Locate the cell with the specified text and output its (X, Y) center coordinate. 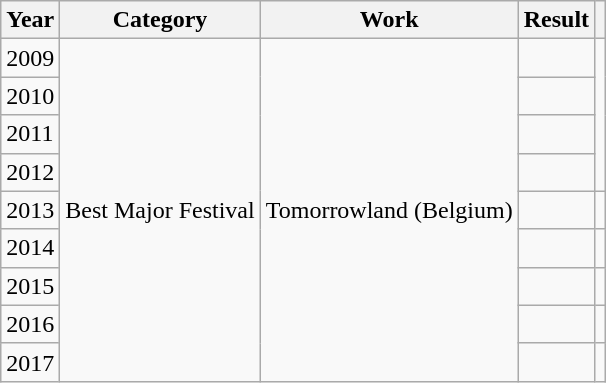
2011 (30, 134)
2009 (30, 58)
Category (160, 20)
2013 (30, 210)
Year (30, 20)
2017 (30, 362)
Result (556, 20)
2012 (30, 172)
2010 (30, 96)
Best Major Festival (160, 210)
Work (389, 20)
2016 (30, 324)
2015 (30, 286)
2014 (30, 248)
Tomorrowland (Belgium) (389, 210)
